Extract the (x, y) coordinate from the center of the cell holding the provided text.  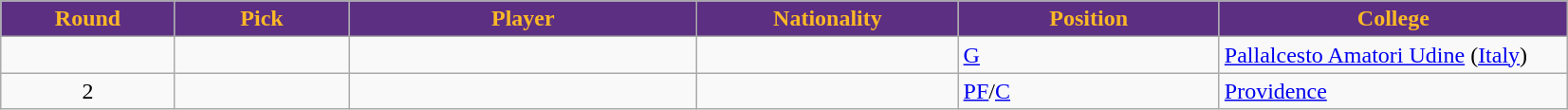
Nationality (827, 19)
Pick (262, 19)
College (1393, 19)
Providence (1393, 91)
Player (524, 19)
G (1089, 55)
2 (88, 91)
Position (1089, 19)
Pallalcesto Amatori Udine (Italy) (1393, 55)
PF/C (1089, 91)
Round (88, 19)
